Search for the cell housing the specified text and yield its (X, Y) center coordinate. 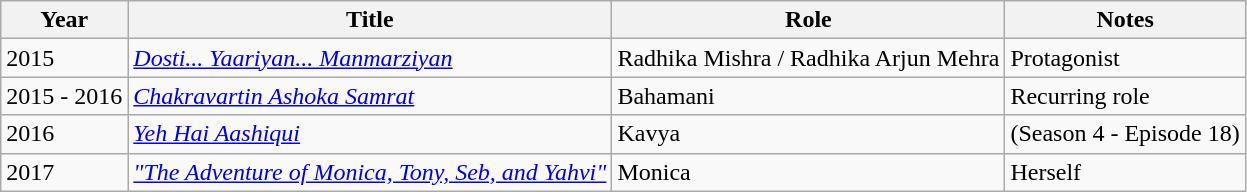
Radhika Mishra / Radhika Arjun Mehra (808, 58)
Title (370, 20)
Yeh Hai Aashiqui (370, 134)
Dosti... Yaariyan... Manmarziyan (370, 58)
2015 (64, 58)
Year (64, 20)
Bahamani (808, 96)
Recurring role (1125, 96)
Protagonist (1125, 58)
(Season 4 - Episode 18) (1125, 134)
"The Adventure of Monica, Tony, Seb, and Yahvi" (370, 172)
2017 (64, 172)
Monica (808, 172)
Chakravartin Ashoka Samrat (370, 96)
2016 (64, 134)
2015 - 2016 (64, 96)
Notes (1125, 20)
Role (808, 20)
Kavya (808, 134)
Herself (1125, 172)
